For the text-containing cell, return its midpoint in [x, y] coordinate format. 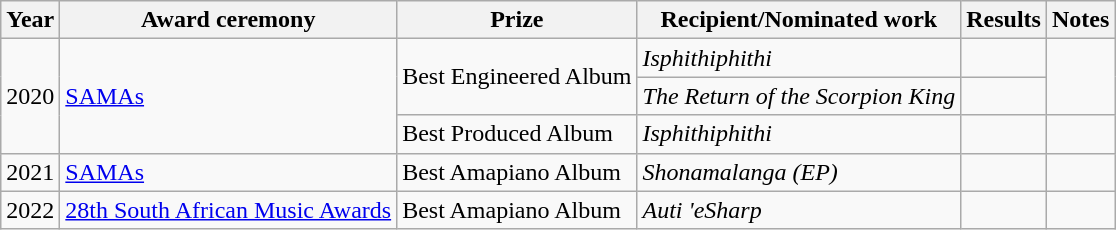
Shonamalanga (EP) [799, 172]
Best Engineered Album [517, 77]
The Return of the Scorpion King [799, 96]
2021 [30, 172]
Results [1004, 20]
2022 [30, 210]
Auti 'eSharp [799, 210]
28th South African Music Awards [228, 210]
2020 [30, 96]
Prize [517, 20]
Year [30, 20]
Award ceremony [228, 20]
Recipient/Nominated work [799, 20]
Best Produced Album [517, 134]
Notes [1080, 20]
